Return the [x, y] coordinate for the center point of the cell that contains the specified text.  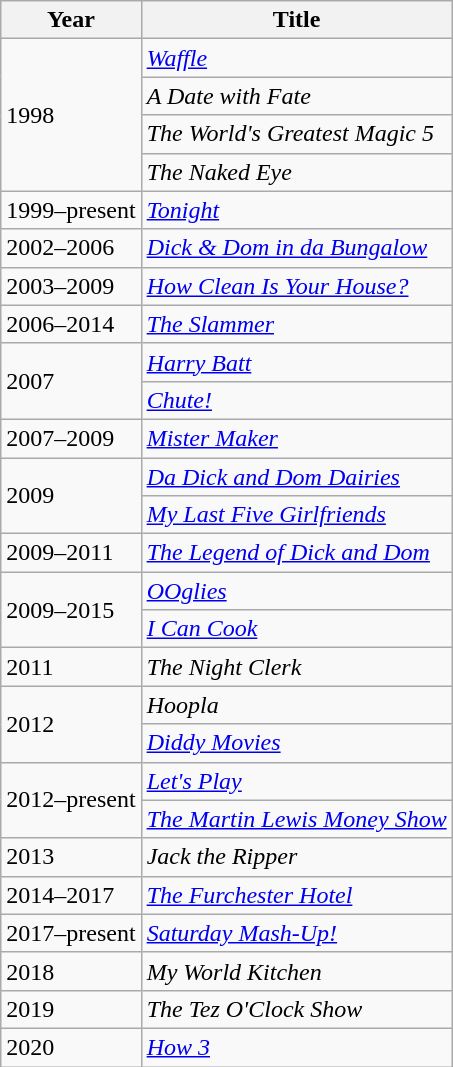
A Date with Fate [296, 96]
Let's Play [296, 781]
The Tez O'Clock Show [296, 1009]
2009–2015 [71, 610]
2018 [71, 971]
2014–2017 [71, 895]
Hoopla [296, 705]
2020 [71, 1047]
2019 [71, 1009]
My World Kitchen [296, 971]
2012 [71, 724]
2012–present [71, 800]
How 3 [296, 1047]
2017–present [71, 933]
Da Dick and Dom Dairies [296, 477]
2013 [71, 857]
The Night Clerk [296, 667]
The Furchester Hotel [296, 895]
Waffle [296, 58]
The Legend of Dick and Dom [296, 553]
2002–2006 [71, 248]
1998 [71, 115]
1999–present [71, 210]
2009 [71, 496]
2009–2011 [71, 553]
Diddy Movies [296, 743]
Dick & Dom in da Bungalow [296, 248]
2007 [71, 381]
Jack the Ripper [296, 857]
I Can Cook [296, 629]
2011 [71, 667]
2006–2014 [71, 324]
2003–2009 [71, 286]
The Slammer [296, 324]
The Naked Eye [296, 172]
Harry Batt [296, 362]
Title [296, 20]
How Clean Is Your House? [296, 286]
2007–2009 [71, 438]
Chute! [296, 400]
The Martin Lewis Money Show [296, 819]
The World's Greatest Magic 5 [296, 134]
Saturday Mash-Up! [296, 933]
Mister Maker [296, 438]
My Last Five Girlfriends [296, 515]
OOglies [296, 591]
Tonight [296, 210]
Year [71, 20]
